From the cell containing the given text, extract its center point as (x, y) coordinate. 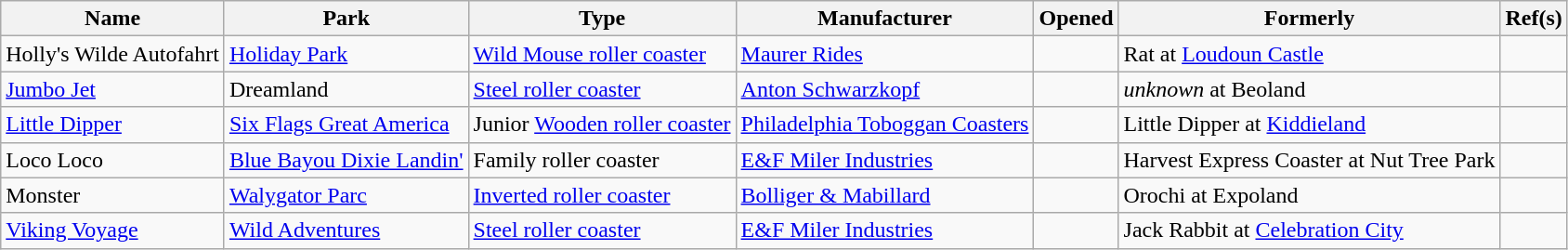
Type (602, 19)
Viking Voyage (113, 230)
Orochi at Expoland (1310, 195)
Holly's Wilde Autofahrt (113, 54)
Inverted roller coaster (602, 195)
Bolliger & Mabillard (884, 195)
Family roller coaster (602, 160)
Junior Wooden roller coaster (602, 125)
Little Dipper at Kiddieland (1310, 125)
Name (113, 19)
Six Flags Great America (346, 125)
Maurer Rides (884, 54)
Holiday Park (346, 54)
Manufacturer (884, 19)
Blue Bayou Dixie Landin' (346, 160)
Wild Adventures (346, 230)
Monster (113, 195)
Formerly (1310, 19)
Jumbo Jet (113, 89)
Jack Rabbit at Celebration City (1310, 230)
unknown at Beoland (1310, 89)
Philadelphia Toboggan Coasters (884, 125)
Rat at Loudoun Castle (1310, 54)
Loco Loco (113, 160)
Dreamland (346, 89)
Little Dipper (113, 125)
Walygator Parc (346, 195)
Ref(s) (1534, 19)
Harvest Express Coaster at Nut Tree Park (1310, 160)
Park (346, 19)
Opened (1076, 19)
Anton Schwarzkopf (884, 89)
Wild Mouse roller coaster (602, 54)
